Locate the cell with the specified text and output its [x, y] center coordinate. 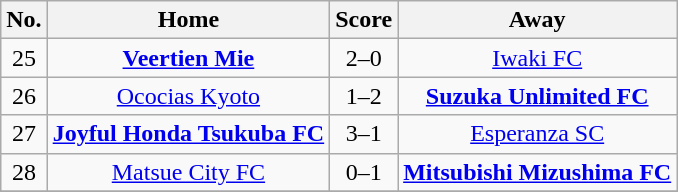
3–1 [364, 134]
Home [188, 20]
Esperanza SC [538, 134]
Ococias Kyoto [188, 96]
25 [24, 58]
2–0 [364, 58]
Joyful Honda Tsukuba FC [188, 134]
0–1 [364, 172]
Matsue City FC [188, 172]
Iwaki FC [538, 58]
Mitsubishi Mizushima FC [538, 172]
Veertien Mie [188, 58]
Score [364, 20]
Away [538, 20]
28 [24, 172]
26 [24, 96]
No. [24, 20]
27 [24, 134]
1–2 [364, 96]
Suzuka Unlimited FC [538, 96]
